Output the (x, y) coordinate of the center of the cell containing the given text.  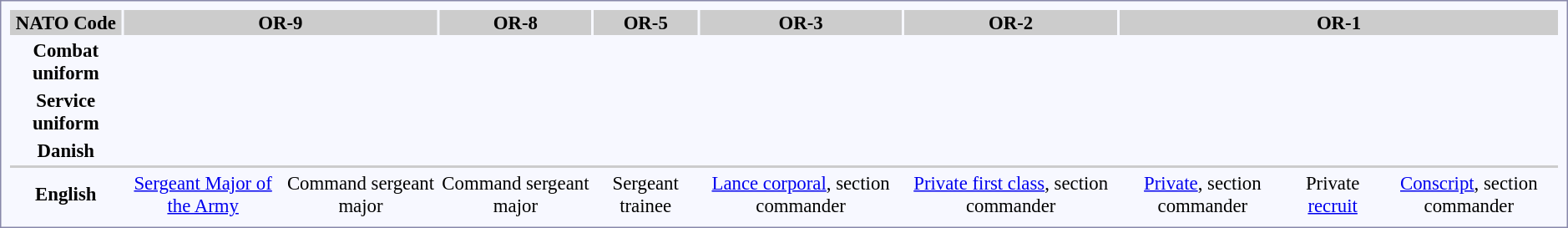
Private recruit (1333, 194)
Private first class, section commander (1010, 194)
Service uniform (66, 112)
OR-2 (1010, 23)
Lance corporal, section commander (802, 194)
Sergeant Major of the Army (204, 194)
Danish (66, 150)
NATO Code (66, 23)
Private, section commander (1202, 194)
Sergeant trainee (646, 194)
OR-1 (1339, 23)
OR-5 (646, 23)
OR-3 (802, 23)
Combat uniform (66, 62)
OR-9 (281, 23)
Conscript, section commander (1469, 194)
English (66, 194)
OR-8 (515, 23)
